Detect which cell encompasses the target text, then output its (X, Y) center coordinate. 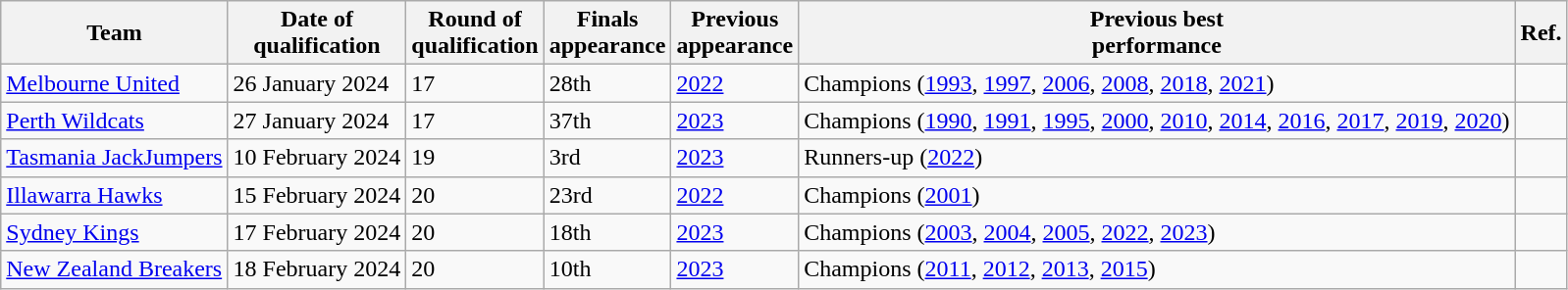
Finalsappearance (607, 33)
Ref. (1541, 33)
Sydney Kings (114, 232)
Runners-up (2022) (1157, 158)
26 January 2024 (317, 83)
17 February 2024 (317, 232)
15 February 2024 (317, 195)
Previousappearance (735, 33)
Champions (2003, 2004, 2005, 2022, 2023) (1157, 232)
Melbourne United (114, 83)
10th (607, 269)
37th (607, 121)
Champions (2011, 2012, 2013, 2015) (1157, 269)
Team (114, 33)
18th (607, 232)
Champions (2001) (1157, 195)
Champions (1993, 1997, 2006, 2008, 2018, 2021) (1157, 83)
Perth Wildcats (114, 121)
Date ofqualification (317, 33)
New Zealand Breakers (114, 269)
19 (475, 158)
28th (607, 83)
27 January 2024 (317, 121)
10 February 2024 (317, 158)
Illawarra Hawks (114, 195)
23rd (607, 195)
3rd (607, 158)
Round ofqualification (475, 33)
Tasmania JackJumpers (114, 158)
18 February 2024 (317, 269)
Previous bestperformance (1157, 33)
Champions (1990, 1991, 1995, 2000, 2010, 2014, 2016, 2017, 2019, 2020) (1157, 121)
